From the cell containing the given text, extract its center point as [x, y] coordinate. 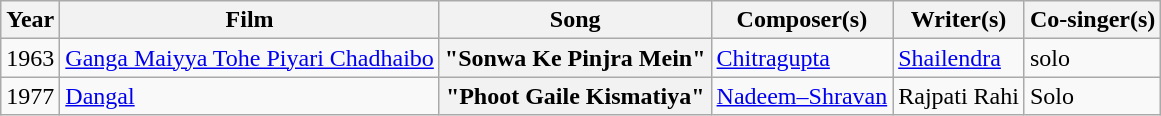
Ganga Maiyya Tohe Piyari Chadhaibo [250, 58]
Song [575, 20]
Writer(s) [959, 20]
Composer(s) [802, 20]
Rajpati Rahi [959, 96]
Film [250, 20]
Co-singer(s) [1092, 20]
1963 [30, 58]
Shailendra [959, 58]
"Phoot Gaile Kismatiya" [575, 96]
Chitragupta [802, 58]
Nadeem–Shravan [802, 96]
1977 [30, 96]
Dangal [250, 96]
Solo [1092, 96]
solo [1092, 58]
Year [30, 20]
"Sonwa Ke Pinjra Mein" [575, 58]
